Output the [x, y] coordinate of the center of the cell containing the given text.  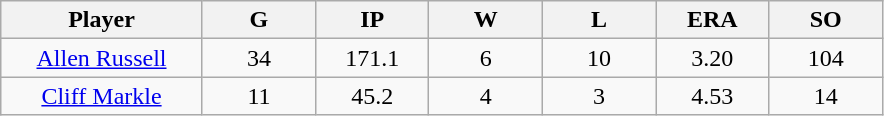
G [258, 20]
Cliff Markle [102, 96]
6 [486, 58]
14 [826, 96]
ERA [712, 20]
10 [598, 58]
34 [258, 58]
4.53 [712, 96]
L [598, 20]
Allen Russell [102, 58]
Player [102, 20]
SO [826, 20]
3.20 [712, 58]
11 [258, 96]
W [486, 20]
45.2 [372, 96]
171.1 [372, 58]
IP [372, 20]
4 [486, 96]
3 [598, 96]
104 [826, 58]
